From the cell containing the given text, extract its center point as [x, y] coordinate. 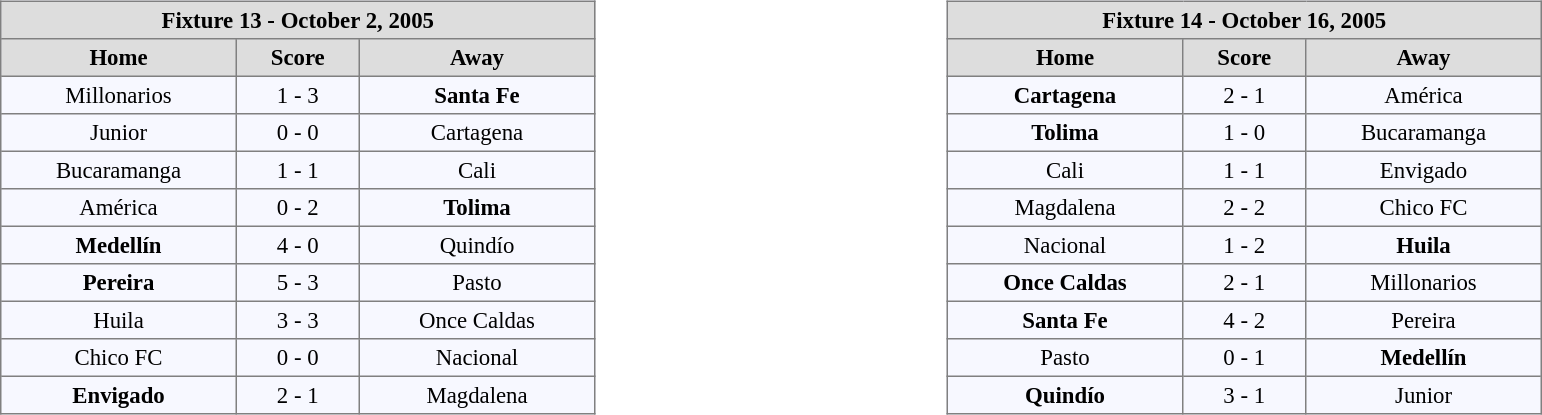
3 - 1 [1244, 395]
3 - 3 [298, 320]
0 - 1 [1244, 358]
Fixture 13 - October 2, 2005 [298, 20]
1 - 3 [298, 95]
1 - 2 [1244, 245]
1 - 0 [1244, 133]
5 - 3 [298, 283]
4 - 0 [298, 245]
Fixture 14 - October 16, 2005 [1244, 20]
2 - 2 [1244, 208]
0 - 2 [298, 208]
4 - 2 [1244, 320]
